For the text-containing cell, return its midpoint in [x, y] coordinate format. 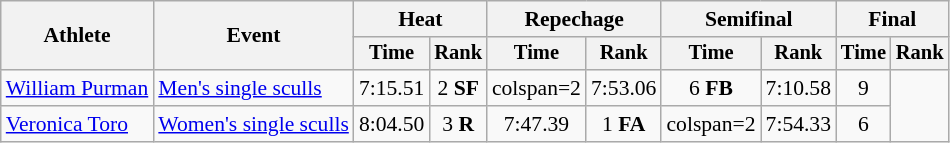
6 [864, 124]
7:53.06 [624, 88]
Athlete [78, 36]
7:15.51 [392, 88]
2 SF [458, 88]
Semifinal [748, 19]
7:10.58 [798, 88]
8:04.50 [392, 124]
3 R [458, 124]
7:54.33 [798, 124]
1 FA [624, 124]
9 [864, 88]
Event [254, 36]
William Purman [78, 88]
Women's single sculls [254, 124]
6 FB [710, 88]
Final [892, 19]
Heat [420, 19]
Veronica Toro [78, 124]
Repechage [574, 19]
Men's single sculls [254, 88]
7:47.39 [536, 124]
